Return (x, y) of the center of cell containing provided text 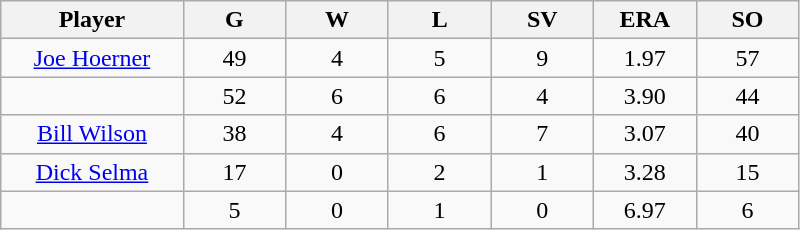
1.97 (646, 58)
3.07 (646, 134)
6.97 (646, 210)
3.28 (646, 172)
Dick Selma (92, 172)
ERA (646, 20)
SV (542, 20)
15 (748, 172)
G (234, 20)
3.90 (646, 96)
L (440, 20)
52 (234, 96)
9 (542, 58)
49 (234, 58)
2 (440, 172)
57 (748, 58)
Bill Wilson (92, 134)
38 (234, 134)
40 (748, 134)
W (338, 20)
SO (748, 20)
Player (92, 20)
Joe Hoerner (92, 58)
7 (542, 134)
17 (234, 172)
44 (748, 96)
